Extract the (x, y) coordinate from the center of the cell holding the provided text.  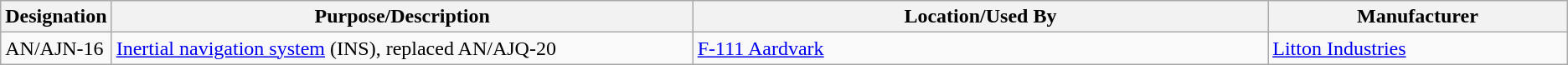
Inertial navigation system (INS), replaced AN/AJQ-20 (402, 48)
Purpose/Description (402, 17)
Manufacturer (1418, 17)
Designation (56, 17)
Location/Used By (980, 17)
F-111 Aardvark (980, 48)
AN/AJN-16 (56, 48)
Litton Industries (1418, 48)
